Scan for the cell matching the given text and deliver its [X, Y] coordinate at center. 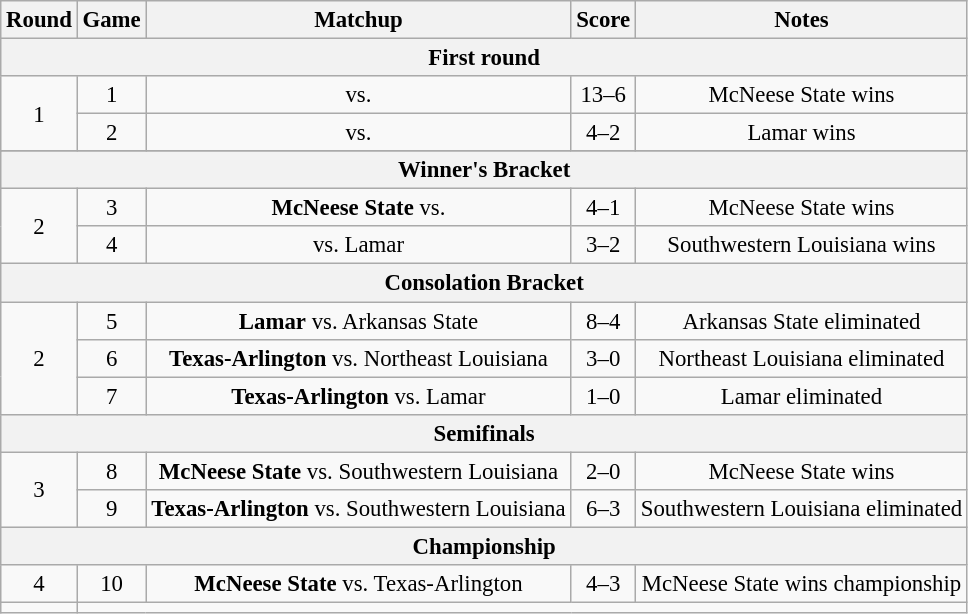
Matchup [358, 20]
Texas-Arlington vs. Southwestern Louisiana [358, 509]
3–2 [604, 245]
4–1 [604, 208]
9 [112, 509]
Championship [484, 546]
10 [112, 584]
McNeese State vs. Southwestern Louisiana [358, 471]
Texas-Arlington vs. Northeast Louisiana [358, 358]
5 [112, 321]
8 [112, 471]
2–0 [604, 471]
6 [112, 358]
McNeese State vs. Texas-Arlington [358, 584]
McNeese State vs. [358, 208]
Lamar eliminated [801, 396]
Consolation Bracket [484, 283]
vs. Lamar [358, 245]
Southwestern Louisiana eliminated [801, 509]
Lamar vs. Arkansas State [358, 321]
6–3 [604, 509]
4–3 [604, 584]
Notes [801, 20]
Semifinals [484, 433]
Arkansas State eliminated [801, 321]
4–2 [604, 133]
Game [112, 20]
Southwestern Louisiana wins [801, 245]
1–0 [604, 396]
First round [484, 58]
Winner's Bracket [484, 170]
13–6 [604, 95]
7 [112, 396]
Northeast Louisiana eliminated [801, 358]
3–0 [604, 358]
Texas-Arlington vs. Lamar [358, 396]
Lamar wins [801, 133]
8–4 [604, 321]
Score [604, 20]
McNeese State wins championship [801, 584]
Round [39, 20]
